From the cell containing the given text, extract its center point as [X, Y] coordinate. 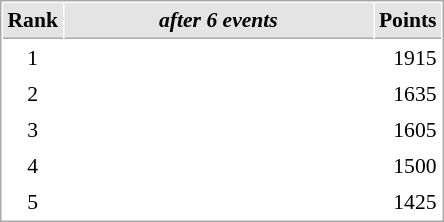
Rank [32, 21]
1605 [408, 129]
5 [32, 201]
Points [408, 21]
1635 [408, 93]
3 [32, 129]
after 6 events [218, 21]
1915 [408, 57]
1 [32, 57]
1500 [408, 165]
4 [32, 165]
1425 [408, 201]
2 [32, 93]
